Find where the given text appears and provide that cell's center as (X, Y) coordinate. 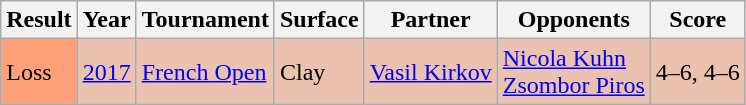
Opponents (574, 20)
Score (698, 20)
Vasil Kirkov (430, 72)
French Open (205, 72)
Result (39, 20)
Year (106, 20)
Loss (39, 72)
Tournament (205, 20)
2017 (106, 72)
Surface (319, 20)
Nicola Kuhn Zsombor Piros (574, 72)
Partner (430, 20)
4–6, 4–6 (698, 72)
Clay (319, 72)
